Locate the cell with the specified text and output its (x, y) center coordinate. 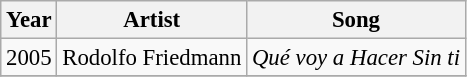
2005 (29, 58)
Year (29, 20)
Artist (152, 20)
Rodolfo Friedmann (152, 58)
Qué voy a Hacer Sin ti (356, 58)
Song (356, 20)
